Identify which cell holds the provided text, then report its (X, Y) central coordinate. 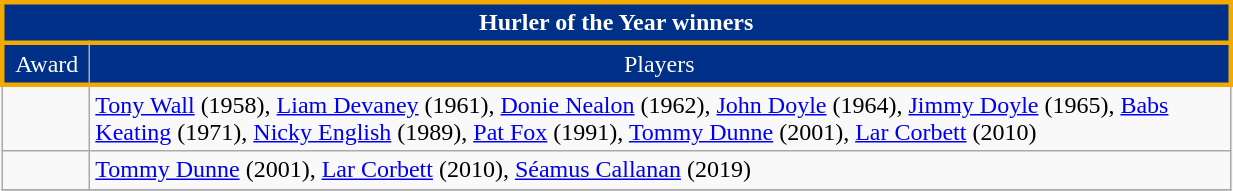
Award (46, 64)
Hurler of the Year winners (616, 22)
Tommy Dunne (2001), Lar Corbett (2010), Séamus Callanan (2019) (660, 170)
Players (660, 64)
